From the cell containing the given text, extract its center point as (X, Y) coordinate. 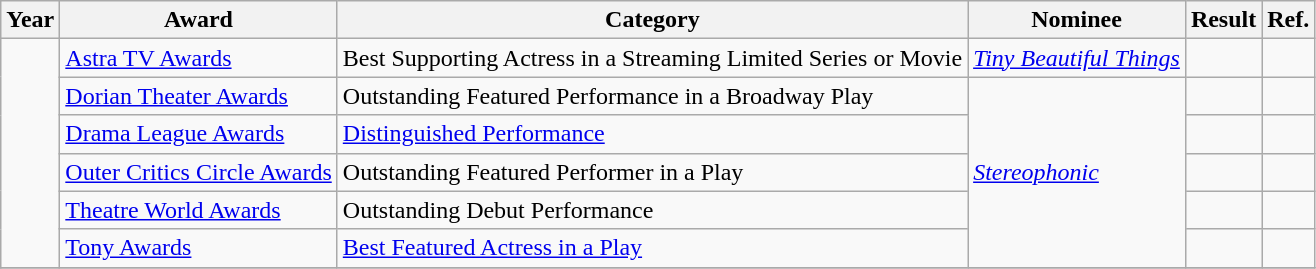
Astra TV Awards (198, 58)
Theatre World Awards (198, 210)
Tony Awards (198, 248)
Best Featured Actress in a Play (652, 248)
Distinguished Performance (652, 134)
Best Supporting Actress in a Streaming Limited Series or Movie (652, 58)
Result (1223, 20)
Ref. (1288, 20)
Outer Critics Circle Awards (198, 172)
Tiny Beautiful Things (1077, 58)
Award (198, 20)
Outstanding Debut Performance (652, 210)
Category (652, 20)
Year (30, 20)
Drama League Awards (198, 134)
Dorian Theater Awards (198, 96)
Stereophonic (1077, 172)
Outstanding Featured Performer in a Play (652, 172)
Outstanding Featured Performance in a Broadway Play (652, 96)
Nominee (1077, 20)
